Locate the cell with the specified text and output its [X, Y] center coordinate. 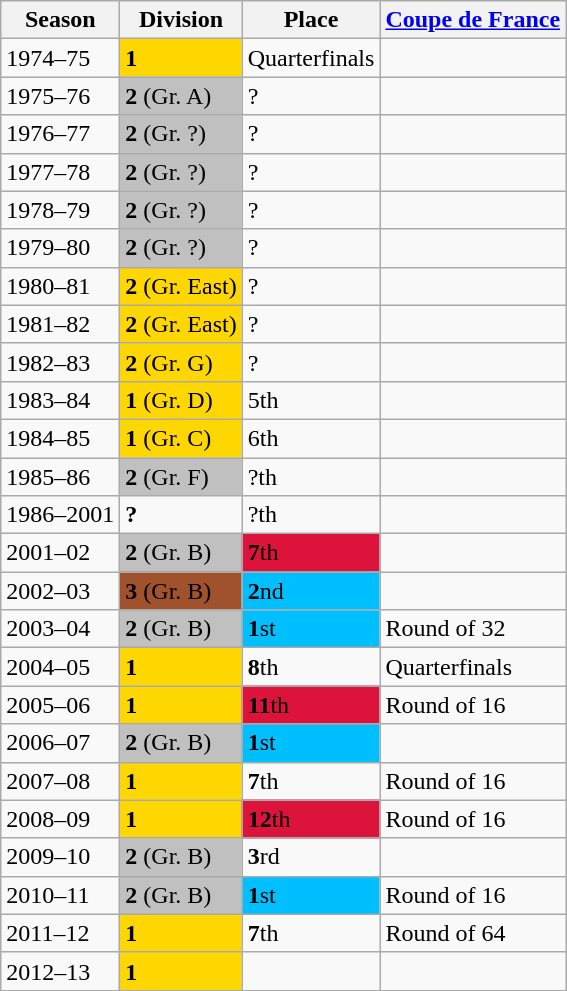
1985–86 [60, 477]
1975–76 [60, 96]
2007–08 [60, 781]
2004–05 [60, 667]
11th [311, 705]
2 (Gr. F) [181, 477]
1980–81 [60, 286]
1978–79 [60, 210]
1984–85 [60, 438]
2 (Gr. G) [181, 362]
12th [311, 819]
1977–78 [60, 172]
2006–07 [60, 743]
Coupe de France [473, 20]
1982–83 [60, 362]
1986–2001 [60, 515]
2003–04 [60, 629]
Division [181, 20]
8th [311, 667]
2010–11 [60, 895]
1981–82 [60, 324]
1 (Gr. D) [181, 400]
2 (Gr. A) [181, 96]
Place [311, 20]
3rd [311, 857]
5th [311, 400]
2002–03 [60, 591]
2008–09 [60, 819]
2005–06 [60, 705]
Round of 64 [473, 933]
Round of 32 [473, 629]
3 (Gr. B) [181, 591]
1979–80 [60, 248]
Season [60, 20]
2nd [311, 591]
2001–02 [60, 553]
1974–75 [60, 58]
1 (Gr. C) [181, 438]
2011–12 [60, 933]
2009–10 [60, 857]
1976–77 [60, 134]
2012–13 [60, 971]
1983–84 [60, 400]
6th [311, 438]
